Return [x, y] of the center of cell containing provided text 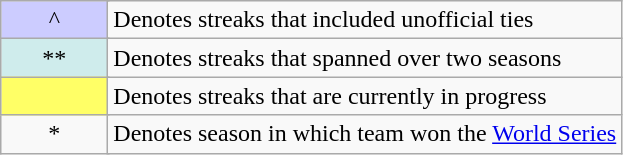
Denotes streaks that spanned over two seasons [365, 58]
** [54, 58]
Denotes streaks that are currently in progress [365, 96]
^ [54, 20]
Denotes season in which team won the World Series [365, 134]
* [54, 134]
Denotes streaks that included unofficial ties [365, 20]
